Locate the cell with the specified text and output its [x, y] center coordinate. 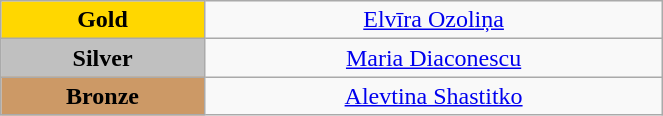
Maria Diaconescu [433, 58]
Gold [103, 20]
Bronze [103, 96]
Silver [103, 58]
Alevtina Shastitko [433, 96]
Elvīra Ozoliņa [433, 20]
